Capture the cell that displays the provided text and extract its (X, Y) central coordinate. 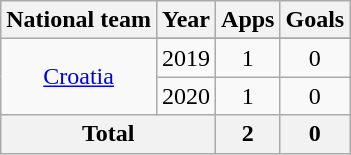
2 (248, 134)
Year (186, 20)
Croatia (79, 77)
Goals (315, 20)
2020 (186, 96)
National team (79, 20)
Apps (248, 20)
2019 (186, 58)
Total (108, 134)
